Return the [X, Y] coordinate for the center point of the cell that contains the specified text.  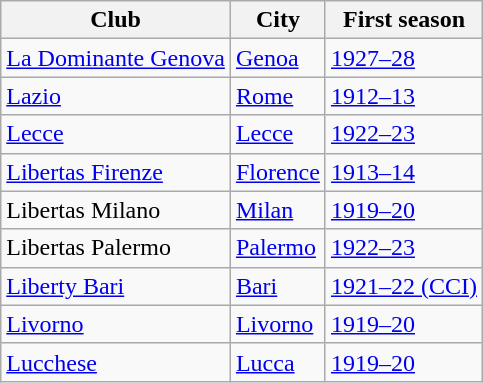
Genoa [278, 58]
Lazio [116, 96]
First season [404, 20]
La Dominante Genova [116, 58]
1912–13 [404, 96]
Libertas Milano [116, 210]
Lucca [278, 362]
Palermo [278, 248]
Milan [278, 210]
Libertas Palermo [116, 248]
Rome [278, 96]
1913–14 [404, 172]
Club [116, 20]
City [278, 20]
1927–28 [404, 58]
Florence [278, 172]
1921–22 (CCI) [404, 286]
Liberty Bari [116, 286]
Lucchese [116, 362]
Bari [278, 286]
Libertas Firenze [116, 172]
